Locate the cell with the specified text and output its [X, Y] center coordinate. 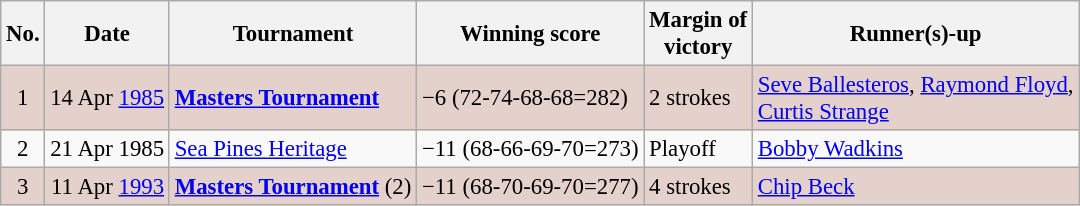
3 [23, 187]
21 Apr 1985 [107, 149]
Bobby Wadkins [915, 149]
1 [23, 98]
−6 (72-74-68-68=282) [530, 98]
Tournament [292, 34]
4 strokes [698, 187]
−11 (68-70-69-70=277) [530, 187]
−11 (68-66-69-70=273) [530, 149]
Date [107, 34]
2 [23, 149]
Margin ofvictory [698, 34]
Playoff [698, 149]
Seve Ballesteros, Raymond Floyd, Curtis Strange [915, 98]
Masters Tournament (2) [292, 187]
Sea Pines Heritage [292, 149]
11 Apr 1993 [107, 187]
14 Apr 1985 [107, 98]
2 strokes [698, 98]
Masters Tournament [292, 98]
Winning score [530, 34]
Runner(s)-up [915, 34]
No. [23, 34]
Chip Beck [915, 187]
